Determine the (x, y) coordinate at the center of the cell enclosing the given text.  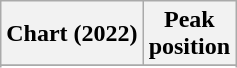
Peakposition (189, 34)
Chart (2022) (72, 34)
